Capture the cell that displays the provided text and extract its (X, Y) central coordinate. 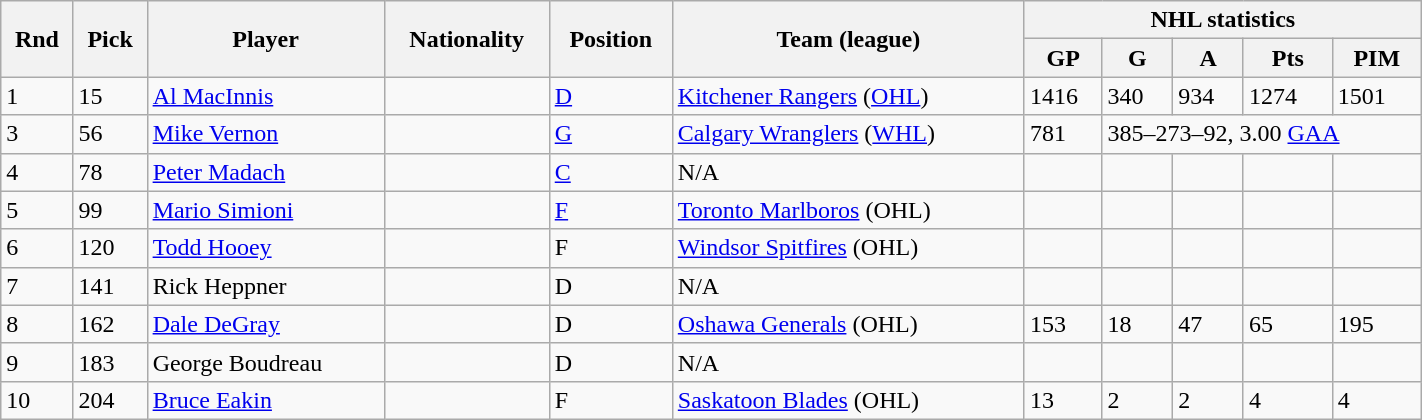
5 (37, 210)
934 (1208, 96)
Todd Hooey (266, 248)
141 (110, 286)
Dale DeGray (266, 324)
Al MacInnis (266, 96)
1 (37, 96)
340 (1138, 96)
7 (37, 286)
385–273–92, 3.00 GAA (1262, 134)
Pts (1288, 58)
9 (37, 362)
Oshawa Generals (OHL) (848, 324)
Saskatoon Blades (OHL) (848, 400)
Rnd (37, 39)
204 (110, 400)
PIM (1376, 58)
George Boudreau (266, 362)
Team (league) (848, 39)
162 (110, 324)
65 (1288, 324)
Kitchener Rangers (OHL) (848, 96)
Windsor Spitfires (OHL) (848, 248)
C (610, 172)
Player (266, 39)
47 (1208, 324)
10 (37, 400)
Bruce Eakin (266, 400)
Mike Vernon (266, 134)
183 (110, 362)
1274 (1288, 96)
Toronto Marlboros (OHL) (848, 210)
1416 (1063, 96)
781 (1063, 134)
99 (110, 210)
NHL statistics (1222, 20)
Position (610, 39)
56 (110, 134)
13 (1063, 400)
78 (110, 172)
3 (37, 134)
Nationality (466, 39)
Mario Simioni (266, 210)
8 (37, 324)
18 (1138, 324)
120 (110, 248)
GP (1063, 58)
1501 (1376, 96)
Rick Heppner (266, 286)
6 (37, 248)
A (1208, 58)
195 (1376, 324)
Pick (110, 39)
15 (110, 96)
Peter Madach (266, 172)
153 (1063, 324)
Calgary Wranglers (WHL) (848, 134)
